Output the (x, y) coordinate of the center of the cell containing the given text.  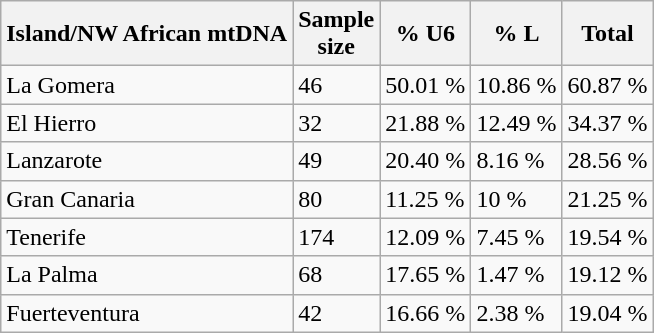
Gran Canaria (147, 199)
8.16 % (516, 161)
50.01 % (426, 85)
19.04 % (608, 313)
2.38 % (516, 313)
11.25 % (426, 199)
42 (336, 313)
68 (336, 275)
17.65 % (426, 275)
12.49 % (516, 123)
32 (336, 123)
La Gomera (147, 85)
174 (336, 237)
Island/NW African mtDNA (147, 34)
10 % (516, 199)
Samplesize (336, 34)
% L (516, 34)
La Palma (147, 275)
7.45 % (516, 237)
Total (608, 34)
60.87 % (608, 85)
16.66 % (426, 313)
19.54 % (608, 237)
46 (336, 85)
49 (336, 161)
1.47 % (516, 275)
28.56 % (608, 161)
Fuerteventura (147, 313)
% U6 (426, 34)
12.09 % (426, 237)
20.40 % (426, 161)
El Hierro (147, 123)
Tenerife (147, 237)
19.12 % (608, 275)
21.25 % (608, 199)
80 (336, 199)
10.86 % (516, 85)
34.37 % (608, 123)
21.88 % (426, 123)
Lanzarote (147, 161)
